Pinpoint the cell where the given text exists, returning its [x, y] midpoint coordinate. 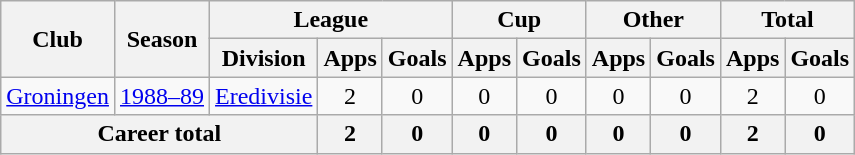
1988–89 [162, 96]
Eredivisie [264, 96]
Season [162, 39]
Total [787, 20]
League [332, 20]
Other [653, 20]
Career total [160, 134]
Division [264, 58]
Cup [519, 20]
Groningen [58, 96]
Club [58, 39]
